Scan for the cell matching the given text and deliver its [X, Y] coordinate at center. 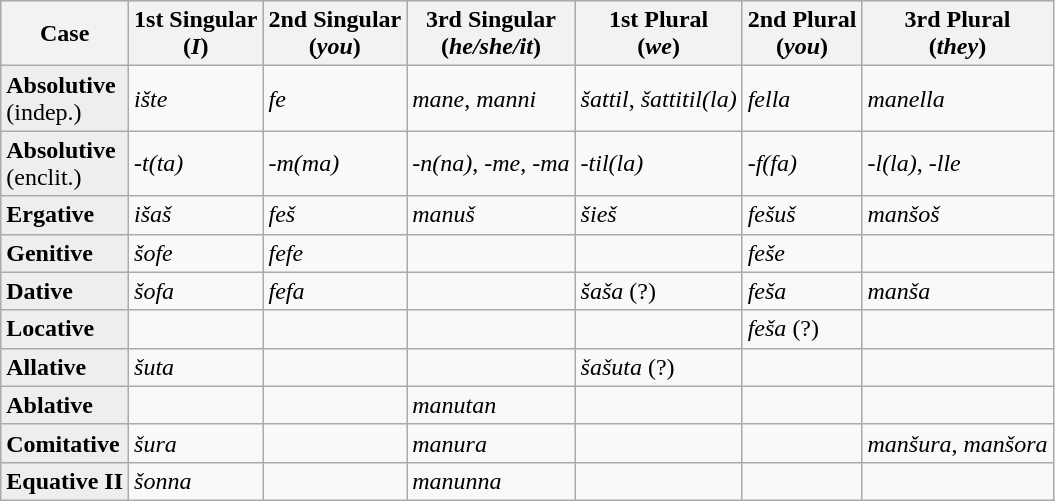
manura [491, 443]
Dative [65, 291]
Allative [65, 367]
manutan [491, 405]
fella [802, 98]
Ergative [65, 215]
feša [802, 291]
šašuta (?) [658, 367]
manšoš [958, 215]
šattil, šattitil(la) [658, 98]
manuš [491, 215]
feš [335, 215]
fefe [335, 253]
fešuš [802, 215]
šura [196, 443]
šofa [196, 291]
manella [958, 98]
Locative [65, 329]
feša (?) [802, 329]
Ablative [65, 405]
manšura, manšora [958, 443]
2nd Singular(you) [335, 34]
feše [802, 253]
Case [65, 34]
išaš [196, 215]
3rd Plural(they) [958, 34]
Equative II [65, 481]
3rd Singular(he/she/it) [491, 34]
1st Singular(I) [196, 34]
Absolutive(indep.) [65, 98]
šonna [196, 481]
Genitive [65, 253]
-t(ta) [196, 164]
-f(fa) [802, 164]
šieš [658, 215]
ište [196, 98]
šaša (?) [658, 291]
šuta [196, 367]
manša [958, 291]
Absolutive(enclit.) [65, 164]
mane, manni [491, 98]
fefa [335, 291]
-n(na), -me, -ma [491, 164]
manunna [491, 481]
-m(ma) [335, 164]
-l(la), -lle [958, 164]
šofe [196, 253]
1st Plural(we) [658, 34]
-til(la) [658, 164]
fe [335, 98]
Comitative [65, 443]
2nd Plural(you) [802, 34]
